Pinpoint the cell where the given text exists, returning its (X, Y) midpoint coordinate. 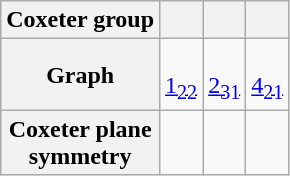
421 (268, 74)
Coxeter group (80, 20)
122 (182, 74)
Graph (80, 74)
231 (224, 74)
Coxeter planesymmetry (80, 142)
